Return (x, y) of the center of cell containing provided text 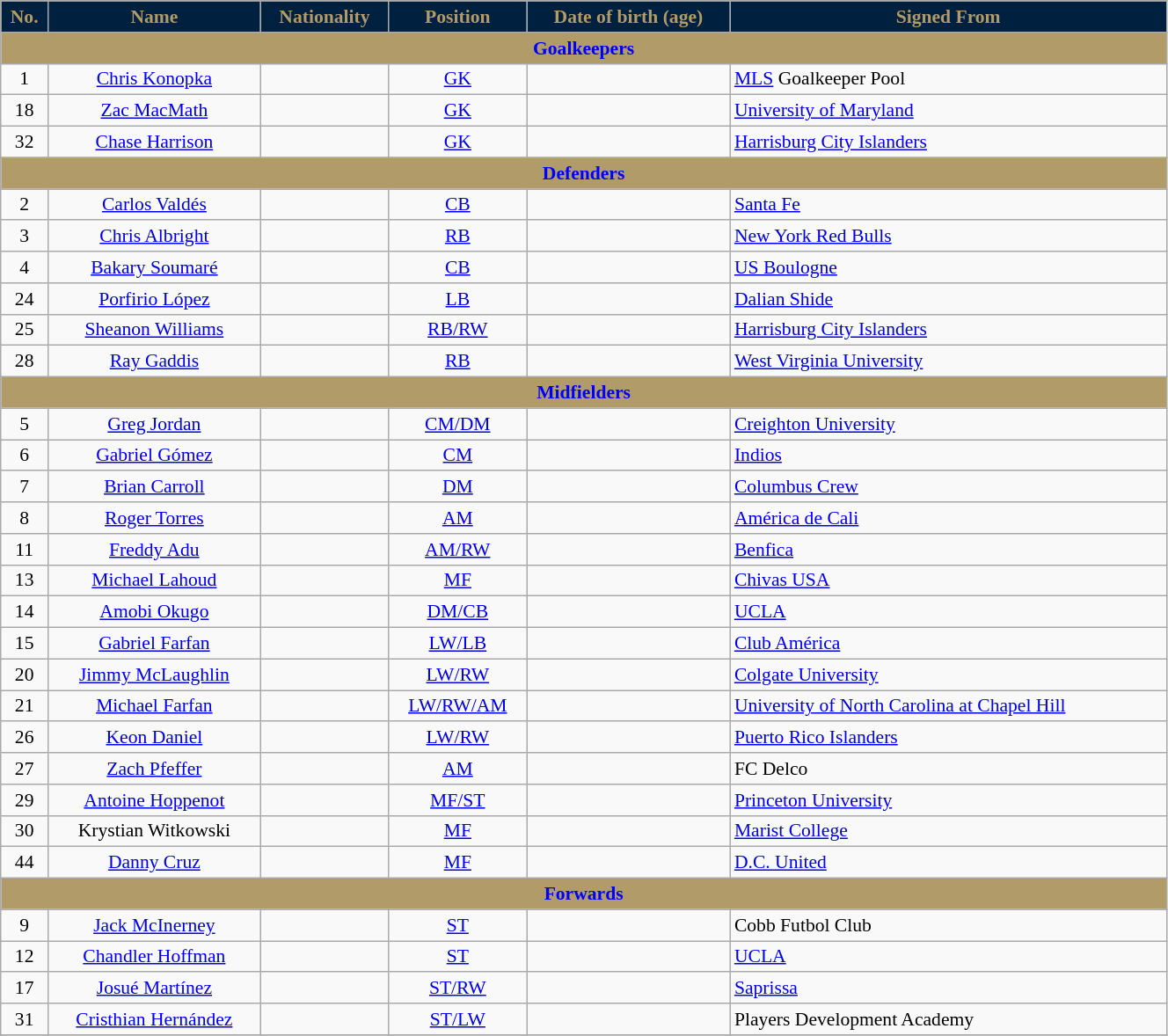
Brian Carroll (155, 487)
Amobi Okugo (155, 612)
Freddy Adu (155, 550)
Zac MacMath (155, 111)
Jimmy McLaughlin (155, 675)
University of North Carolina at Chapel Hill (948, 706)
Danny Cruz (155, 863)
Bakary Soumaré (155, 267)
Chris Konopka (155, 79)
Gabriel Gómez (155, 456)
Colgate University (948, 675)
13 (25, 580)
Indios (948, 456)
Gabriel Farfan (155, 644)
Princeton University (948, 800)
DM/CB (457, 612)
8 (25, 518)
Keon Daniel (155, 738)
RB/RW (457, 330)
Players Development Academy (948, 1019)
Cobb Futbol Club (948, 925)
Date of birth (age) (628, 17)
Benfica (948, 550)
Ray Gaddis (155, 361)
Krystian Witkowski (155, 831)
DM (457, 487)
Position (457, 17)
ST/RW (457, 989)
University of Maryland (948, 111)
Cristhian Hernández (155, 1019)
7 (25, 487)
ST/LW (457, 1019)
No. (25, 17)
Nationality (324, 17)
11 (25, 550)
CM (457, 456)
Goalkeepers (584, 48)
20 (25, 675)
3 (25, 237)
LW/RW/AM (457, 706)
New York Red Bulls (948, 237)
26 (25, 738)
MF/ST (457, 800)
29 (25, 800)
27 (25, 769)
AM/RW (457, 550)
21 (25, 706)
Puerto Rico Islanders (948, 738)
12 (25, 957)
2 (25, 205)
Chandler Hoffman (155, 957)
Porfirio López (155, 299)
CM/DM (457, 424)
Forwards (584, 894)
5 (25, 424)
44 (25, 863)
17 (25, 989)
24 (25, 299)
Chivas USA (948, 580)
Marist College (948, 831)
Antoine Hoppenot (155, 800)
LW/LB (457, 644)
West Virginia University (948, 361)
Chris Albright (155, 237)
Creighton University (948, 424)
18 (25, 111)
Club América (948, 644)
32 (25, 142)
D.C. United (948, 863)
Midfielders (584, 393)
Zach Pfeffer (155, 769)
Jack McInerney (155, 925)
Signed From (948, 17)
Roger Torres (155, 518)
Dalian Shide (948, 299)
Michael Farfan (155, 706)
FC Delco (948, 769)
4 (25, 267)
Chase Harrison (155, 142)
América de Cali (948, 518)
15 (25, 644)
9 (25, 925)
Defenders (584, 173)
Sheanon Williams (155, 330)
1 (25, 79)
Josué Martínez (155, 989)
28 (25, 361)
LB (457, 299)
Saprissa (948, 989)
30 (25, 831)
6 (25, 456)
14 (25, 612)
Santa Fe (948, 205)
MLS Goalkeeper Pool (948, 79)
Carlos Valdés (155, 205)
25 (25, 330)
Columbus Crew (948, 487)
Greg Jordan (155, 424)
31 (25, 1019)
Name (155, 17)
US Boulogne (948, 267)
Michael Lahoud (155, 580)
